Scan for the cell matching the given text and deliver its (x, y) coordinate at center. 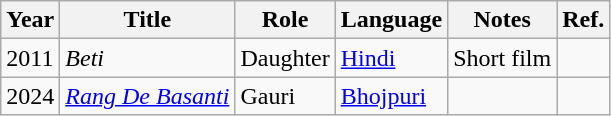
Language (391, 20)
Gauri (285, 96)
Beti (148, 58)
Title (148, 20)
Daughter (285, 58)
Role (285, 20)
2024 (30, 96)
Notes (502, 20)
Short film (502, 58)
Year (30, 20)
2011 (30, 58)
Bhojpuri (391, 96)
Hindi (391, 58)
Rang De Basanti (148, 96)
Ref. (584, 20)
